Identify which cell holds the provided text, then report its (X, Y) central coordinate. 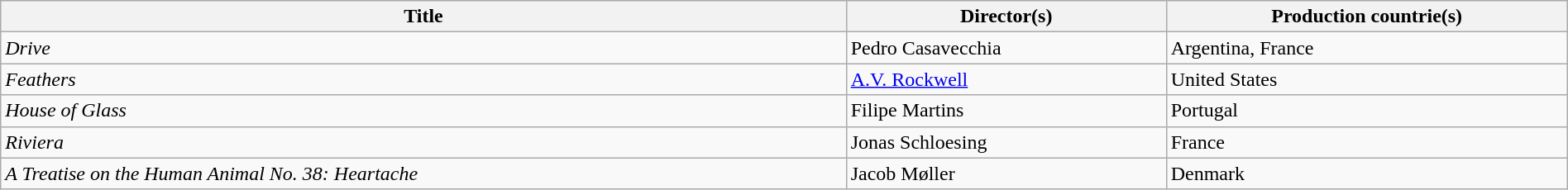
Feathers (423, 79)
A Treatise on the Human Animal No. 38: Heartache (423, 173)
Production countrie(s) (1366, 17)
Drive (423, 48)
House of Glass (423, 111)
Riviera (423, 142)
Title (423, 17)
Denmark (1366, 173)
Jonas Schloesing (1006, 142)
Portugal (1366, 111)
Director(s) (1006, 17)
Pedro Casavecchia (1006, 48)
A.V. Rockwell (1006, 79)
Jacob Møller (1006, 173)
Filipe Martins (1006, 111)
United States (1366, 79)
France (1366, 142)
Argentina, France (1366, 48)
